For the text-containing cell, return its midpoint in (X, Y) coordinate format. 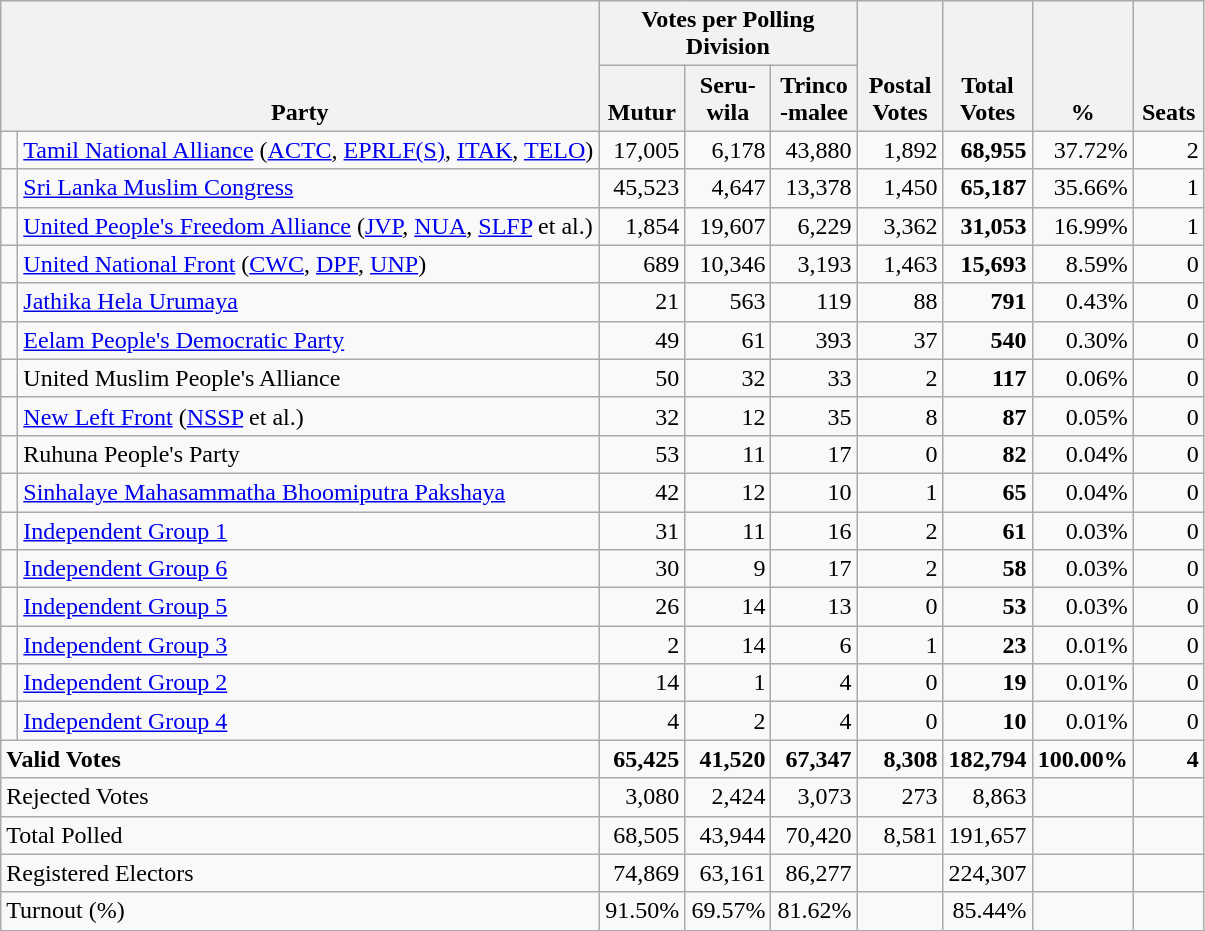
Eelam People's Democratic Party (308, 340)
Valid Votes (300, 759)
63,161 (728, 873)
86,277 (814, 873)
33 (814, 378)
1,854 (642, 226)
Seats (1168, 66)
35.66% (1082, 188)
9 (728, 569)
393 (814, 340)
Independent Group 5 (308, 607)
41,520 (728, 759)
% (1082, 66)
Registered Electors (300, 873)
69.57% (728, 911)
6,178 (728, 150)
Independent Group 6 (308, 569)
43,880 (814, 150)
Party (300, 66)
31 (642, 531)
82 (988, 454)
540 (988, 340)
16 (814, 531)
45,523 (642, 188)
Trinco-malee (814, 98)
87 (988, 416)
19 (988, 683)
8,308 (900, 759)
49 (642, 340)
191,657 (988, 835)
30 (642, 569)
37.72% (1082, 150)
New Left Front (NSSP et al.) (308, 416)
791 (988, 302)
182,794 (988, 759)
Turnout (%) (300, 911)
35 (814, 416)
273 (900, 797)
Independent Group 4 (308, 721)
0.06% (1082, 378)
1,892 (900, 150)
Mutur (642, 98)
563 (728, 302)
16.99% (1082, 226)
19,607 (728, 226)
Independent Group 2 (308, 683)
68,955 (988, 150)
37 (900, 340)
Independent Group 1 (308, 531)
88 (900, 302)
17,005 (642, 150)
26 (642, 607)
43,944 (728, 835)
50 (642, 378)
0.05% (1082, 416)
21 (642, 302)
65,187 (988, 188)
119 (814, 302)
3,073 (814, 797)
Rejected Votes (300, 797)
8.59% (1082, 264)
6 (814, 645)
Total Votes (988, 66)
Sinhalaye Mahasammatha Bhoomiputra Pakshaya (308, 492)
PostalVotes (900, 66)
13 (814, 607)
65 (988, 492)
1,463 (900, 264)
15,693 (988, 264)
85.44% (988, 911)
2,424 (728, 797)
67,347 (814, 759)
3,362 (900, 226)
Jathika Hela Urumaya (308, 302)
Tamil National Alliance (ACTC, EPRLF(S), ITAK, TELO) (308, 150)
0.30% (1082, 340)
689 (642, 264)
Ruhuna People's Party (308, 454)
23 (988, 645)
8,863 (988, 797)
1,450 (900, 188)
Sri Lanka Muslim Congress (308, 188)
United Muslim People's Alliance (308, 378)
United National Front (CWC, DPF, UNP) (308, 264)
42 (642, 492)
74,869 (642, 873)
3,080 (642, 797)
117 (988, 378)
65,425 (642, 759)
Votes per Polling Division (728, 34)
0.43% (1082, 302)
224,307 (988, 873)
31,053 (988, 226)
68,505 (642, 835)
10,346 (728, 264)
4,647 (728, 188)
Seru-wila (728, 98)
United People's Freedom Alliance (JVP, NUA, SLFP et al.) (308, 226)
Total Polled (300, 835)
100.00% (1082, 759)
70,420 (814, 835)
13,378 (814, 188)
81.62% (814, 911)
Independent Group 3 (308, 645)
6,229 (814, 226)
58 (988, 569)
8 (900, 416)
91.50% (642, 911)
8,581 (900, 835)
3,193 (814, 264)
